Capture the cell that displays the provided text and extract its (X, Y) central coordinate. 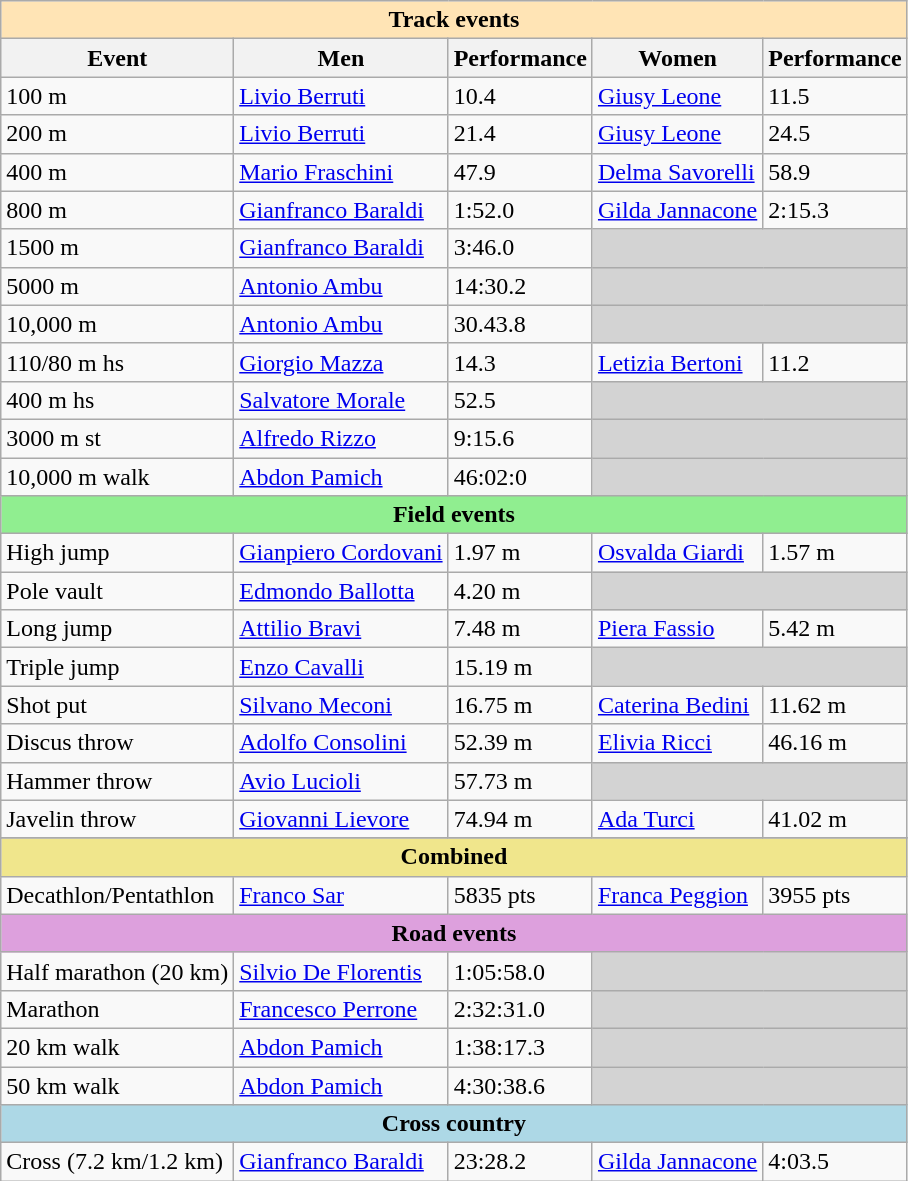
Adolfo Consolini (341, 743)
200 m (118, 134)
Giovanni Lievore (341, 819)
52.39 m (520, 743)
21.4 (520, 134)
Caterina Bedini (677, 705)
14.3 (520, 362)
Piera Fassio (677, 629)
800 m (118, 210)
1500 m (118, 248)
10,000 m (118, 324)
50 km walk (118, 1085)
4:30:38.6 (520, 1085)
Osvalda Giardi (677, 553)
10,000 m walk (118, 477)
16.75 m (520, 705)
Men (341, 58)
Franca Peggion (677, 895)
High jump (118, 553)
Javelin throw (118, 819)
11.2 (835, 362)
1.57 m (835, 553)
Elivia Ricci (677, 743)
400 m (118, 172)
3000 m st (118, 438)
Franco Sar (341, 895)
41.02 m (835, 819)
5835 pts (520, 895)
74.94 m (520, 819)
47.9 (520, 172)
3:46.0 (520, 248)
4.20 m (520, 591)
Long jump (118, 629)
Combined (454, 857)
Hammer throw (118, 781)
Letizia Bertoni (677, 362)
46:02:0 (520, 477)
10.4 (520, 96)
1.97 m (520, 553)
Ada Turci (677, 819)
30.43.8 (520, 324)
Mario Fraschini (341, 172)
400 m hs (118, 400)
Event (118, 58)
57.73 m (520, 781)
58.9 (835, 172)
52.5 (520, 400)
Shot put (118, 705)
2:15.3 (835, 210)
24.5 (835, 134)
Triple jump (118, 667)
5.42 m (835, 629)
Attilio Bravi (341, 629)
Cross country (454, 1124)
Gianpiero Cordovani (341, 553)
Silvio De Florentis (341, 971)
Marathon (118, 1009)
Enzo Cavalli (341, 667)
4:03.5 (835, 1162)
9:15.6 (520, 438)
Silvano Meconi (341, 705)
Half marathon (20 km) (118, 971)
11.62 m (835, 705)
Women (677, 58)
7.48 m (520, 629)
46.16 m (835, 743)
Pole vault (118, 591)
100 m (118, 96)
23:28.2 (520, 1162)
14:30.2 (520, 286)
Edmondo Ballotta (341, 591)
11.5 (835, 96)
1:05:58.0 (520, 971)
15.19 m (520, 667)
2:32:31.0 (520, 1009)
5000 m (118, 286)
Field events (454, 515)
Avio Lucioli (341, 781)
Francesco Perrone (341, 1009)
20 km walk (118, 1047)
Alfredo Rizzo (341, 438)
3955 pts (835, 895)
Discus throw (118, 743)
Delma Savorelli (677, 172)
1:38:17.3 (520, 1047)
Cross (7.2 km/1.2 km) (118, 1162)
Giorgio Mazza (341, 362)
Decathlon/Pentathlon (118, 895)
Road events (454, 933)
1:52.0 (520, 210)
Track events (454, 20)
Salvatore Morale (341, 400)
110/80 m hs (118, 362)
